Return the [x, y] coordinate for the center point of the cell that contains the specified text.  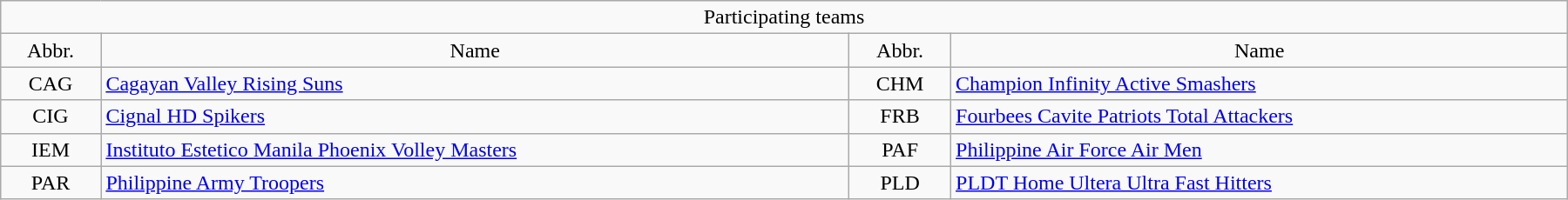
PAR [51, 183]
Philippine Air Force Air Men [1260, 150]
Fourbees Cavite Patriots Total Attackers [1260, 117]
PLD [901, 183]
PLDT Home Ultera Ultra Fast Hitters [1260, 183]
PAF [901, 150]
CAG [51, 83]
FRB [901, 117]
IEM [51, 150]
Participating teams [784, 17]
CIG [51, 117]
CHM [901, 83]
Champion Infinity Active Smashers [1260, 83]
Cagayan Valley Rising Suns [476, 83]
Cignal HD Spikers [476, 117]
Philippine Army Troopers [476, 183]
Instituto Estetico Manila Phoenix Volley Masters [476, 150]
